For the text-containing cell, return its midpoint in [x, y] coordinate format. 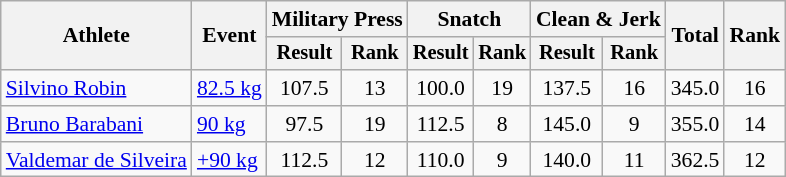
345.0 [696, 88]
Event [230, 36]
355.0 [696, 124]
100.0 [441, 88]
137.5 [567, 88]
Athlete [96, 36]
14 [754, 124]
13 [375, 88]
Military Press [338, 19]
8 [502, 124]
Clean & Jerk [598, 19]
112.5 [441, 124]
Total [696, 36]
107.5 [304, 88]
145.0 [567, 124]
97.5 [304, 124]
Snatch [470, 19]
Silvino Robin [96, 88]
9 [634, 124]
Bruno Barabani [96, 124]
90 kg [230, 124]
82.5 kg [230, 88]
